Return (X, Y) of the center of cell containing provided text 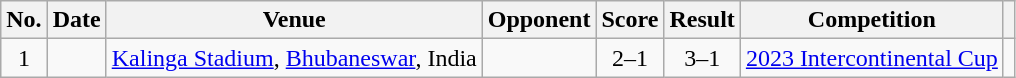
Venue (294, 20)
Competition (872, 20)
3–1 (702, 58)
Kalinga Stadium, Bhubaneswar, India (294, 58)
Date (76, 20)
2023 Intercontinental Cup (872, 58)
Score (630, 20)
Opponent (539, 20)
No. (24, 20)
Result (702, 20)
2–1 (630, 58)
1 (24, 58)
